Find where the given text appears and provide that cell's center as [X, Y] coordinate. 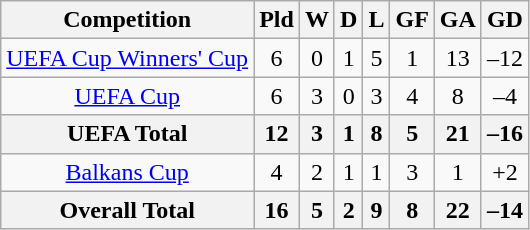
W [316, 20]
9 [376, 210]
–16 [504, 134]
D [348, 20]
–14 [504, 210]
12 [277, 134]
13 [458, 58]
UEFA Cup [128, 96]
+2 [504, 172]
GA [458, 20]
GD [504, 20]
Overall Total [128, 210]
22 [458, 210]
UEFA Total [128, 134]
GF [412, 20]
Pld [277, 20]
16 [277, 210]
Competition [128, 20]
UEFA Cup Winners' Cup [128, 58]
–12 [504, 58]
Balkans Cup [128, 172]
21 [458, 134]
L [376, 20]
–4 [504, 96]
